Locate the cell with the specified text and output its [X, Y] center coordinate. 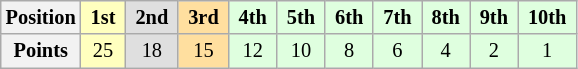
25 [104, 51]
1 [547, 51]
2nd [152, 17]
6th [349, 17]
7th [397, 17]
1st [104, 17]
9th [494, 17]
2 [494, 51]
8th [446, 17]
8 [349, 51]
Points [41, 51]
10th [547, 17]
6 [397, 51]
5th [301, 17]
4 [446, 51]
12 [253, 51]
4th [253, 17]
18 [152, 51]
Position [41, 17]
15 [203, 51]
3rd [203, 17]
10 [301, 51]
